Extract the (x, y) coordinate from the center of the cell holding the provided text.  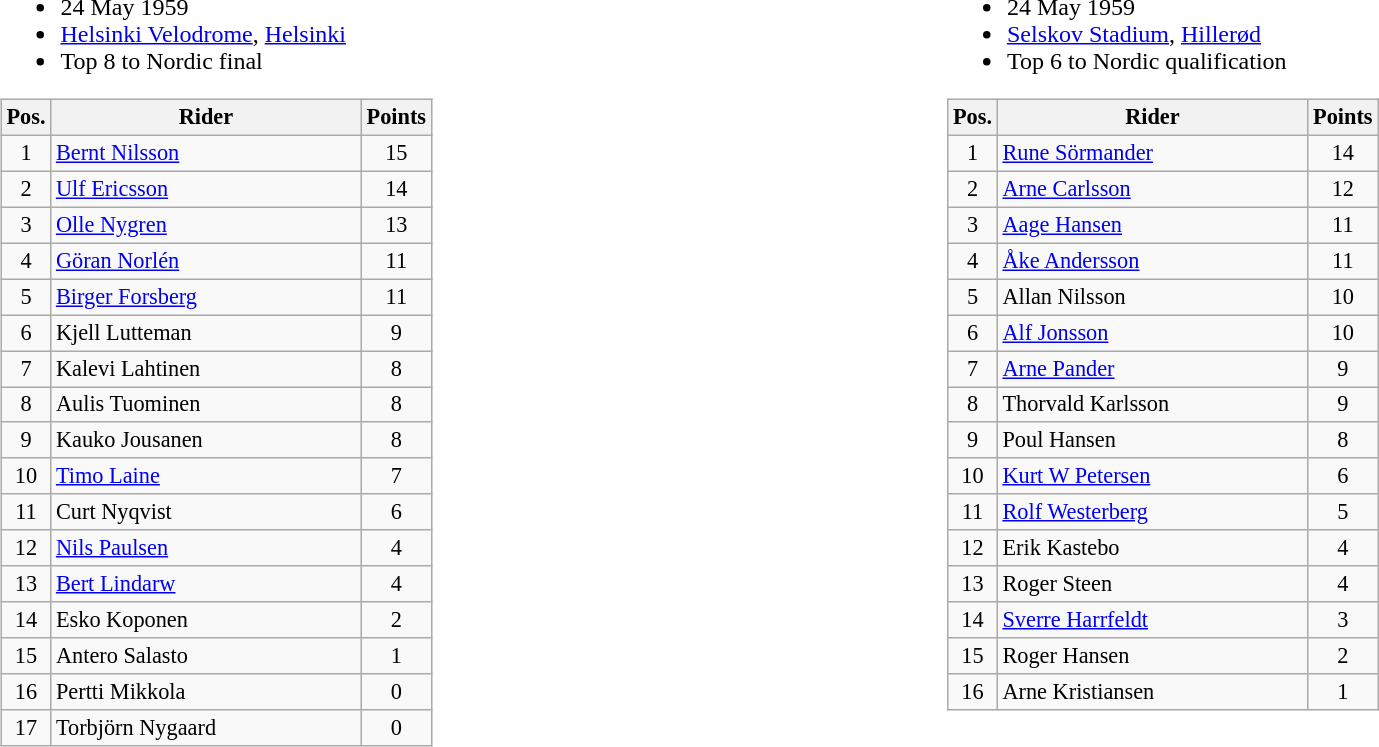
Kurt W Petersen (1152, 476)
Arne Kristiansen (1152, 692)
Timo Laine (206, 476)
Åke Andersson (1152, 261)
Kalevi Lahtinen (206, 369)
Rolf Westerberg (1152, 512)
Pertti Mikkola (206, 692)
Kauko Jousanen (206, 440)
Bernt Nilsson (206, 153)
Antero Salasto (206, 656)
Arne Pander (1152, 369)
Erik Kastebo (1152, 548)
Allan Nilsson (1152, 297)
Sverre Harrfeldt (1152, 620)
Aage Hansen (1152, 225)
Ulf Ericsson (206, 189)
Roger Hansen (1152, 656)
Kjell Lutteman (206, 333)
Rune Sörmander (1152, 153)
Birger Forsberg (206, 297)
17 (26, 728)
Curt Nyqvist (206, 512)
Thorvald Karlsson (1152, 404)
Bert Lindarw (206, 584)
Poul Hansen (1152, 440)
Nils Paulsen (206, 548)
Roger Steen (1152, 584)
Alf Jonsson (1152, 333)
Arne Carlsson (1152, 189)
Esko Koponen (206, 620)
Aulis Tuominen (206, 404)
Torbjörn Nygaard (206, 728)
Olle Nygren (206, 225)
Göran Norlén (206, 261)
